Return (X, Y) of the center of cell containing provided text 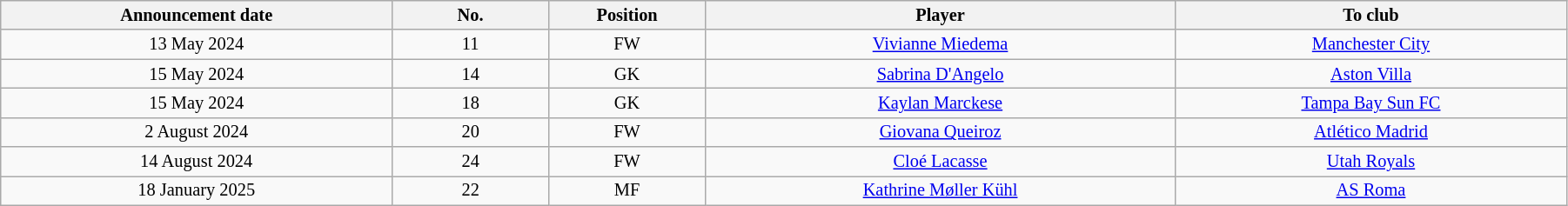
No. (471, 15)
Sabrina D'Angelo (941, 74)
11 (471, 44)
Announcement date (197, 15)
MF (627, 190)
Utah Royals (1371, 162)
Tampa Bay Sun FC (1371, 103)
Player (941, 15)
Aston Villa (1371, 74)
Giovana Queiroz (941, 132)
24 (471, 162)
20 (471, 132)
Manchester City (1371, 44)
AS Roma (1371, 190)
18 January 2025 (197, 190)
13 May 2024 (197, 44)
Vivianne Miedema (941, 44)
Kathrine Møller Kühl (941, 190)
22 (471, 190)
Kaylan Marckese (941, 103)
Position (627, 15)
Atlético Madrid (1371, 132)
To club (1371, 15)
14 (471, 74)
Cloé Lacasse (941, 162)
2 August 2024 (197, 132)
18 (471, 103)
14 August 2024 (197, 162)
